Pinpoint the cell where the given text exists, returning its [x, y] midpoint coordinate. 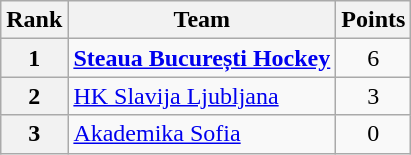
0 [374, 134]
Steaua București Hockey [202, 58]
HK Slavija Ljubljana [202, 96]
6 [374, 58]
1 [34, 58]
Rank [34, 20]
2 [34, 96]
Points [374, 20]
Team [202, 20]
Akademika Sofia [202, 134]
